Capture the cell that displays the provided text and extract its (x, y) central coordinate. 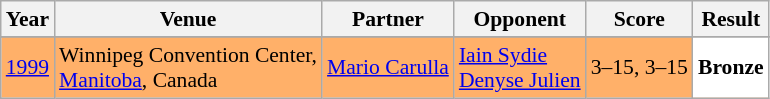
Year (28, 19)
1999 (28, 68)
Mario Carulla (388, 68)
Partner (388, 19)
3–15, 3–15 (640, 68)
Bronze (731, 68)
Iain Sydie Denyse Julien (520, 68)
Venue (188, 19)
Winnipeg Convention Center,Manitoba, Canada (188, 68)
Score (640, 19)
Opponent (520, 19)
Result (731, 19)
